Provide the (x, y) coordinate of the cell's center where the given text is located.  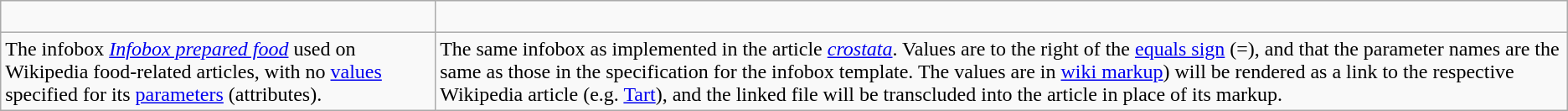
The infobox Infobox prepared food used on Wikipedia food-related articles, with no values specified for its parameters (attributes). (218, 71)
